Capture the cell that displays the provided text and extract its (X, Y) central coordinate. 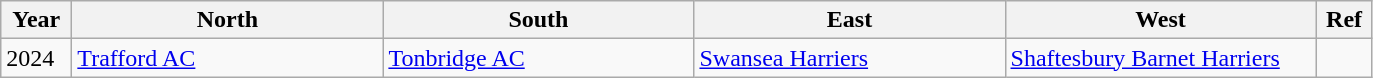
Tonbridge AC (538, 58)
South (538, 20)
West (1160, 20)
Trafford AC (228, 58)
Shaftesbury Barnet Harriers (1160, 58)
East (850, 20)
North (228, 20)
Year (36, 20)
Ref (1344, 20)
2024 (36, 58)
Swansea Harriers (850, 58)
